Return the [x, y] coordinate for the center point of the cell that contains the specified text.  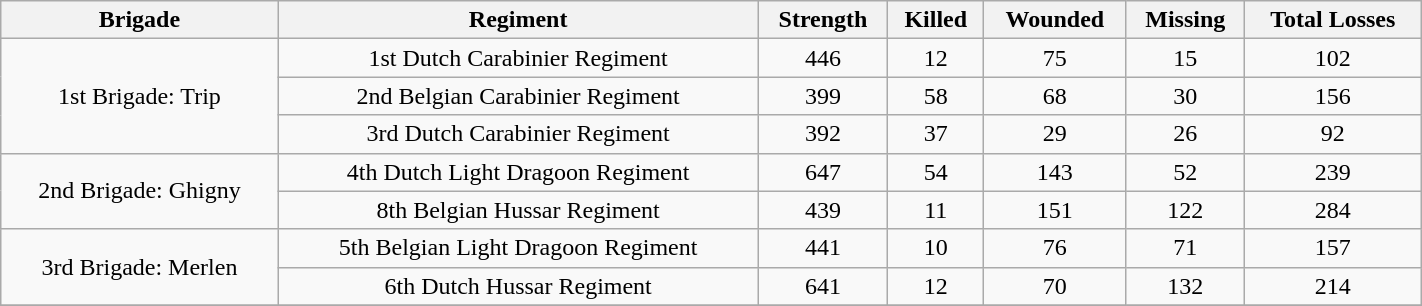
3rd Brigade: Merlen [140, 267]
2nd Brigade: Ghigny [140, 191]
1st Dutch Carabinier Regiment [518, 58]
70 [1056, 286]
26 [1185, 134]
5th Belgian Light Dragoon Regiment [518, 248]
156 [1332, 96]
239 [1332, 172]
71 [1185, 248]
10 [936, 248]
Regiment [518, 20]
284 [1332, 210]
441 [823, 248]
647 [823, 172]
157 [1332, 248]
Brigade [140, 20]
2nd Belgian Carabinier Regiment [518, 96]
92 [1332, 134]
132 [1185, 286]
151 [1056, 210]
Wounded [1056, 20]
399 [823, 96]
102 [1332, 58]
6th Dutch Hussar Regiment [518, 286]
29 [1056, 134]
Killed [936, 20]
3rd Dutch Carabinier Regiment [518, 134]
Total Losses [1332, 20]
8th Belgian Hussar Regiment [518, 210]
143 [1056, 172]
75 [1056, 58]
446 [823, 58]
439 [823, 210]
Missing [1185, 20]
122 [1185, 210]
15 [1185, 58]
1st Brigade: Trip [140, 96]
Strength [823, 20]
68 [1056, 96]
58 [936, 96]
54 [936, 172]
11 [936, 210]
52 [1185, 172]
76 [1056, 248]
214 [1332, 286]
641 [823, 286]
37 [936, 134]
4th Dutch Light Dragoon Regiment [518, 172]
392 [823, 134]
30 [1185, 96]
